Determine the [x, y] coordinate at the center of the cell enclosing the given text.  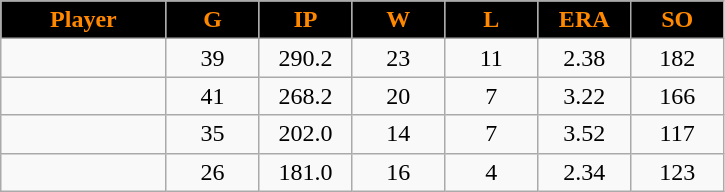
23 [398, 58]
11 [492, 58]
L [492, 20]
IP [306, 20]
39 [212, 58]
35 [212, 134]
Player [84, 20]
20 [398, 96]
182 [678, 58]
181.0 [306, 172]
202.0 [306, 134]
41 [212, 96]
290.2 [306, 58]
G [212, 20]
16 [398, 172]
3.22 [584, 96]
26 [212, 172]
ERA [584, 20]
268.2 [306, 96]
W [398, 20]
3.52 [584, 134]
14 [398, 134]
166 [678, 96]
117 [678, 134]
2.38 [584, 58]
123 [678, 172]
2.34 [584, 172]
SO [678, 20]
4 [492, 172]
